Scan for the cell matching the given text and deliver its (x, y) coordinate at center. 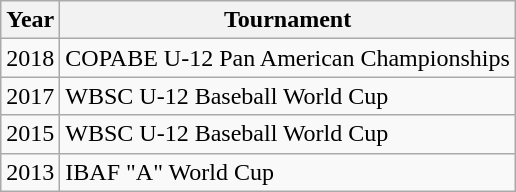
IBAF "A" World Cup (288, 172)
Year (30, 20)
COPABE U-12 Pan American Championships (288, 58)
2013 (30, 172)
2017 (30, 96)
Tournament (288, 20)
2015 (30, 134)
2018 (30, 58)
